Return the (X, Y) coordinate for the center point of the cell that contains the specified text.  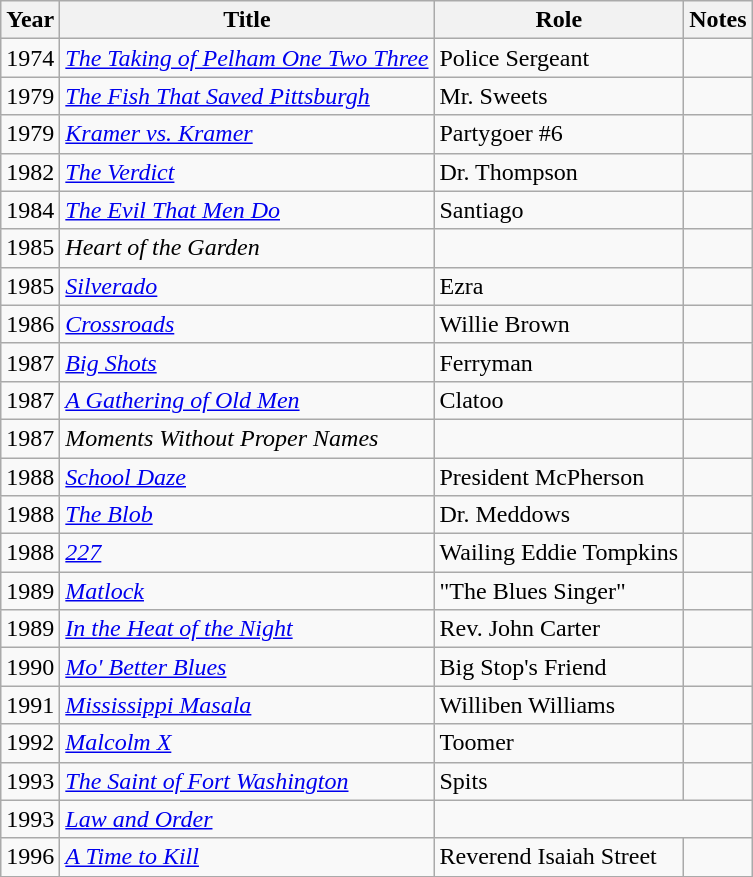
Ezra (559, 286)
Matlock (247, 591)
Clatoo (559, 400)
1992 (30, 743)
Kramer vs. Kramer (247, 134)
Malcolm X (247, 743)
Rev. John Carter (559, 629)
A Time to Kill (247, 857)
The Taking of Pelham One Two Three (247, 58)
Role (559, 20)
1982 (30, 172)
1984 (30, 210)
Crossroads (247, 324)
Partygoer #6 (559, 134)
Wailing Eddie Tompkins (559, 553)
Dr. Meddows (559, 515)
The Verdict (247, 172)
The Evil That Men Do (247, 210)
Toomer (559, 743)
1990 (30, 667)
Mississippi Masala (247, 705)
The Saint of Fort Washington (247, 781)
Mr. Sweets (559, 96)
The Blob (247, 515)
Moments Without Proper Names (247, 438)
Heart of the Garden (247, 248)
Ferryman (559, 362)
1986 (30, 324)
"The Blues Singer" (559, 591)
1996 (30, 857)
In the Heat of the Night (247, 629)
227 (247, 553)
1991 (30, 705)
Dr. Thompson (559, 172)
The Fish That Saved Pittsburgh (247, 96)
Title (247, 20)
Big Stop's Friend (559, 667)
Silverado (247, 286)
Police Sergeant (559, 58)
A Gathering of Old Men (247, 400)
School Daze (247, 477)
Law and Order (247, 819)
Santiago (559, 210)
1974 (30, 58)
Spits (559, 781)
President McPherson (559, 477)
Year (30, 20)
Willie Brown (559, 324)
Reverend Isaiah Street (559, 857)
Big Shots (247, 362)
Mo' Better Blues (247, 667)
Notes (718, 20)
Williben Williams (559, 705)
